Pinpoint the cell where the given text exists, returning its (x, y) midpoint coordinate. 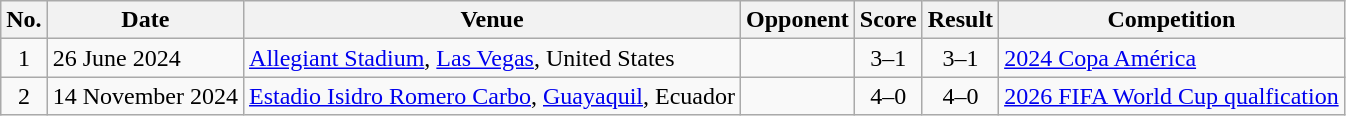
No. (24, 20)
Date (145, 20)
Opponent (797, 20)
Score (888, 20)
2 (24, 96)
2026 FIFA World Cup qualfication (1172, 96)
Estadio Isidro Romero Carbo, Guayaquil, Ecuador (492, 96)
Allegiant Stadium, Las Vegas, United States (492, 58)
Competition (1172, 20)
1 (24, 58)
2024 Copa América (1172, 58)
26 June 2024 (145, 58)
Venue (492, 20)
Result (960, 20)
14 November 2024 (145, 96)
